Locate the cell with the specified text and output its [X, Y] center coordinate. 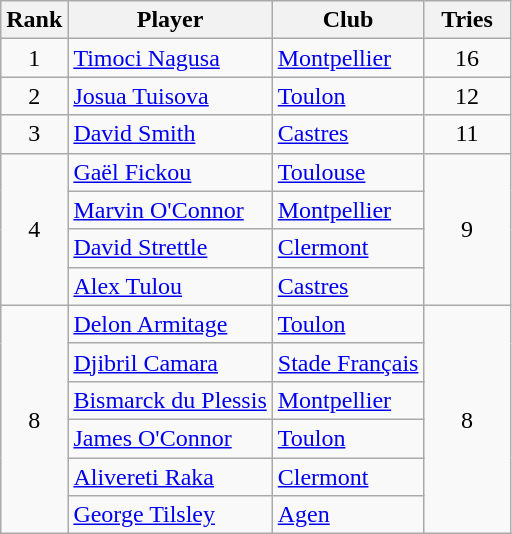
12 [467, 96]
David Smith [170, 134]
Stade Français [348, 362]
1 [34, 58]
James O'Connor [170, 438]
3 [34, 134]
Alex Tulou [170, 286]
Josua Tuisova [170, 96]
Marvin O'Connor [170, 210]
Alivereti Raka [170, 477]
16 [467, 58]
9 [467, 229]
Club [348, 20]
Djibril Camara [170, 362]
11 [467, 134]
Bismarck du Plessis [170, 400]
Agen [348, 515]
Delon Armitage [170, 324]
2 [34, 96]
Toulouse [348, 172]
Timoci Nagusa [170, 58]
4 [34, 229]
Gaël Fickou [170, 172]
David Strettle [170, 248]
Rank [34, 20]
Player [170, 20]
Tries [467, 20]
George Tilsley [170, 515]
